From the cell containing the given text, extract its center point as [X, Y] coordinate. 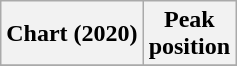
Chart (2020) [72, 34]
Peak position [189, 34]
